Search for the cell housing the specified text and yield its [X, Y] center coordinate. 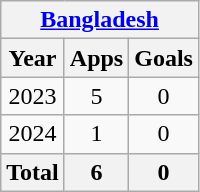
6 [96, 172]
Goals [164, 58]
Year [33, 58]
2023 [33, 96]
5 [96, 96]
1 [96, 134]
Bangladesh [100, 20]
Apps [96, 58]
2024 [33, 134]
Total [33, 172]
